Detect which cell encompasses the target text, then output its [X, Y] center coordinate. 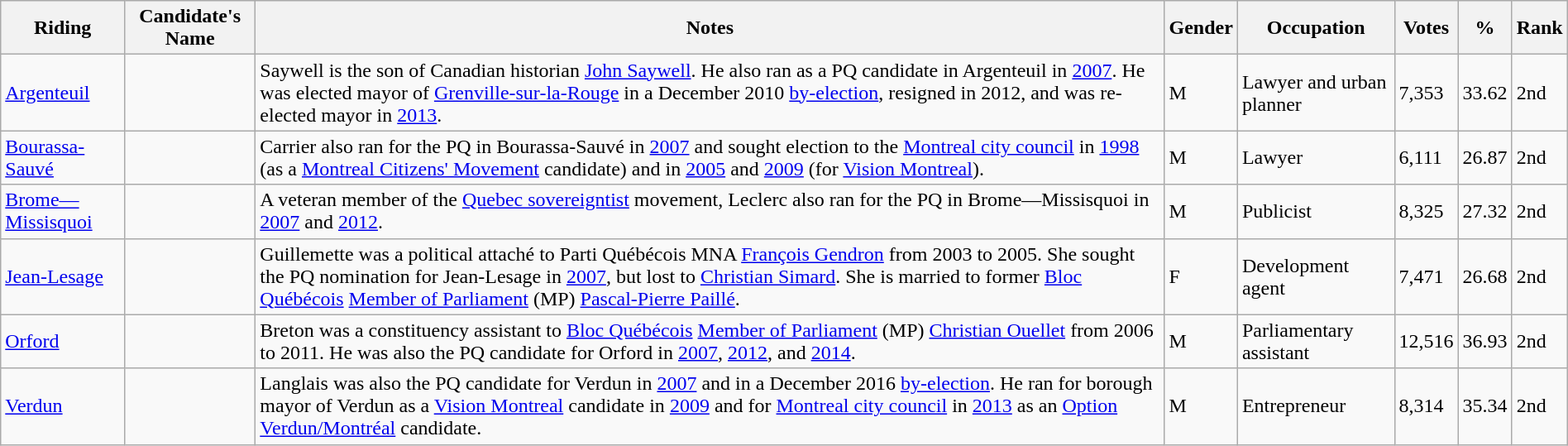
Bourassa-Sauvé [63, 157]
Notes [710, 28]
Development agent [1316, 276]
8,314 [1426, 406]
Jean-Lesage [63, 276]
Argenteuil [63, 93]
Occupation [1316, 28]
Rank [1540, 28]
36.93 [1485, 341]
Entrepreneur [1316, 406]
12,516 [1426, 341]
Verdun [63, 406]
33.62 [1485, 93]
Riding [63, 28]
35.34 [1485, 406]
Parliamentary assistant [1316, 341]
7,471 [1426, 276]
Lawyer [1316, 157]
% [1485, 28]
7,353 [1426, 93]
6,111 [1426, 157]
Orford [63, 341]
26.68 [1485, 276]
Brome—Missisquoi [63, 212]
Lawyer and urban planner [1316, 93]
26.87 [1485, 157]
Votes [1426, 28]
F [1201, 276]
Gender [1201, 28]
Candidate's Name [189, 28]
27.32 [1485, 212]
Publicist [1316, 212]
A veteran member of the Quebec sovereigntist movement, Leclerc also ran for the PQ in Brome—Missisquoi in 2007 and 2012. [710, 212]
8,325 [1426, 212]
